Extract the (x, y) coordinate from the center of the cell holding the provided text.  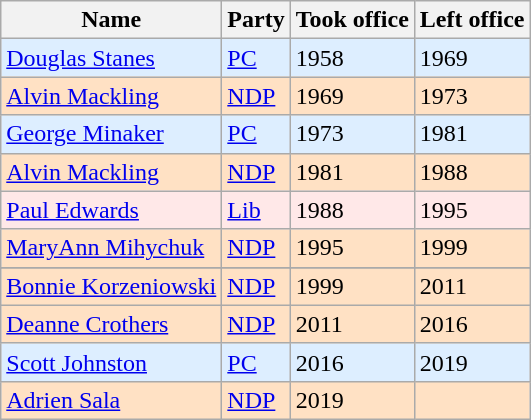
Lib (256, 210)
Scott Johnston (112, 362)
Bonnie Korzeniowski (112, 286)
MaryAnn Mihychuk (112, 248)
Douglas Stanes (112, 58)
Left office (472, 20)
Adrien Sala (112, 400)
Paul Edwards (112, 210)
Party (256, 20)
George Minaker (112, 134)
1958 (352, 58)
Name (112, 20)
Took office (352, 20)
Deanne Crothers (112, 324)
